Pinpoint the cell where the given text exists, returning its [x, y] midpoint coordinate. 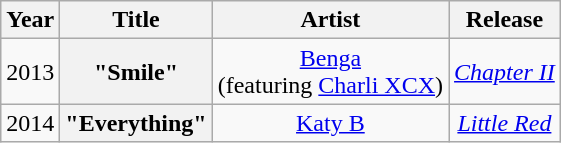
Title [136, 20]
Katy B [330, 123]
Little Red [505, 123]
"Smile" [136, 72]
"Everything" [136, 123]
Benga(featuring Charli XCX) [330, 72]
2013 [30, 72]
Chapter II [505, 72]
2014 [30, 123]
Year [30, 20]
Artist [330, 20]
Release [505, 20]
